Capture the cell that displays the provided text and extract its [x, y] central coordinate. 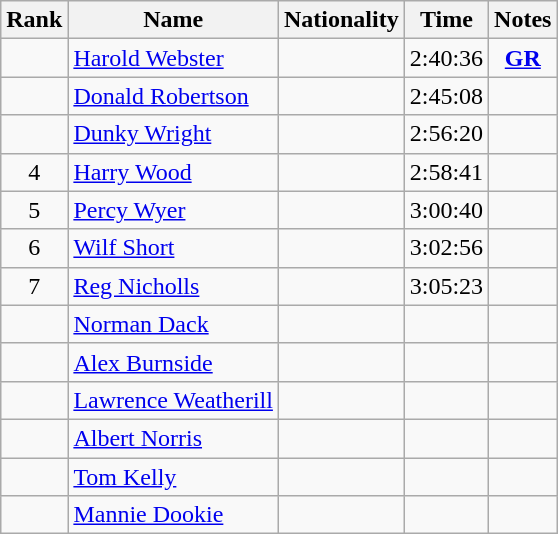
4 [34, 172]
Mannie Dookie [174, 515]
Lawrence Weatherill [174, 400]
Donald Robertson [174, 96]
2:40:36 [446, 58]
3:00:40 [446, 210]
Notes [523, 20]
7 [34, 286]
GR [523, 58]
Nationality [341, 20]
6 [34, 248]
Norman Dack [174, 324]
Wilf Short [174, 248]
3:02:56 [446, 248]
Name [174, 20]
Albert Norris [174, 438]
Time [446, 20]
Tom Kelly [174, 477]
3:05:23 [446, 286]
Harry Wood [174, 172]
Dunky Wright [174, 134]
Rank [34, 20]
Alex Burnside [174, 362]
Percy Wyer [174, 210]
5 [34, 210]
2:58:41 [446, 172]
2:45:08 [446, 96]
2:56:20 [446, 134]
Reg Nicholls [174, 286]
Harold Webster [174, 58]
